Locate the cell with the specified text and output its [x, y] center coordinate. 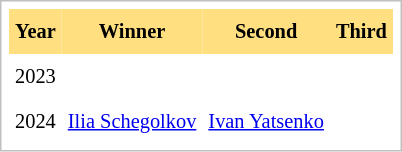
Second [266, 32]
Winner [132, 32]
2024 [36, 120]
Third [362, 32]
2023 [36, 76]
Ivan Yatsenko [266, 120]
Ilia Schegolkov [132, 120]
Year [36, 32]
